Output the [X, Y] coordinate of the center of the cell containing the given text.  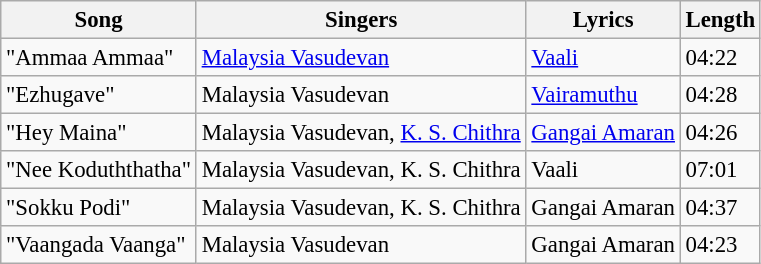
"Nee Koduththatha" [99, 170]
Lyrics [603, 20]
04:23 [720, 245]
Singers [361, 20]
"Hey Maina" [99, 133]
04:28 [720, 95]
Song [99, 20]
Vairamuthu [603, 95]
07:01 [720, 170]
04:22 [720, 58]
"Sokku Podi" [99, 208]
Length [720, 20]
"Ezhugave" [99, 95]
"Vaangada Vaanga" [99, 245]
04:37 [720, 208]
"Ammaa Ammaa" [99, 58]
04:26 [720, 133]
